Detect which cell encompasses the target text, then output its (x, y) center coordinate. 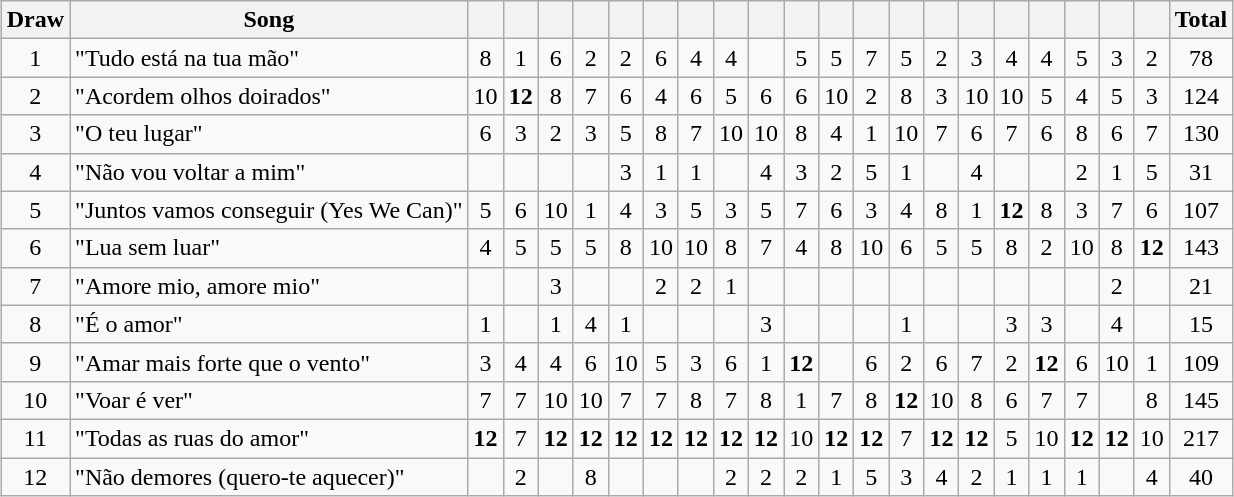
"Amar mais forte que o vento" (269, 362)
"Tudo está na tua mão" (269, 58)
21 (1201, 286)
"Lua sem luar" (269, 248)
217 (1201, 438)
"Acordem olhos doirados" (269, 96)
31 (1201, 172)
107 (1201, 210)
124 (1201, 96)
40 (1201, 477)
Song (269, 20)
"Voar é ver" (269, 400)
Draw (35, 20)
Total (1201, 20)
109 (1201, 362)
"Todas as ruas do amor" (269, 438)
78 (1201, 58)
130 (1201, 134)
15 (1201, 324)
11 (35, 438)
"É o amor" (269, 324)
"Juntos vamos conseguir (Yes We Can)" (269, 210)
143 (1201, 248)
9 (35, 362)
"Não vou voltar a mim" (269, 172)
"O teu lugar" (269, 134)
"Amore mio, amore mio" (269, 286)
"Não demores (quero-te aquecer)" (269, 477)
145 (1201, 400)
